Output the [x, y] coordinate of the center of the cell containing the given text.  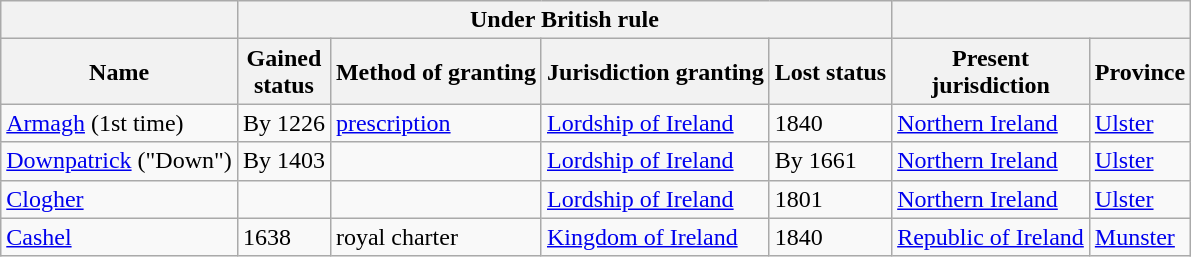
Downpatrick ("Down") [120, 161]
Jurisdiction granting [655, 72]
Gainedstatus [284, 72]
Presentjurisdiction [991, 72]
Kingdom of Ireland [655, 237]
Armagh (1st time) [120, 123]
Method of granting [436, 72]
By 1403 [284, 161]
1638 [284, 237]
Republic of Ireland [991, 237]
By 1661 [830, 161]
Lost status [830, 72]
royal charter [436, 237]
prescription [436, 123]
Clogher [120, 199]
Name [120, 72]
Munster [1140, 237]
Province [1140, 72]
Cashel [120, 237]
By 1226 [284, 123]
Under British rule [564, 20]
1801 [830, 199]
